From the cell containing the given text, extract its center point as (x, y) coordinate. 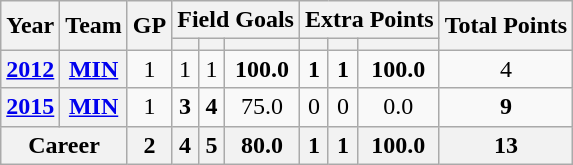
9 (506, 107)
2015 (30, 107)
80.0 (262, 145)
Total Points (506, 26)
Extra Points (369, 20)
5 (211, 145)
2 (149, 145)
75.0 (262, 107)
0.0 (398, 107)
3 (185, 107)
Team (94, 26)
13 (506, 145)
GP (149, 26)
Year (30, 26)
Field Goals (236, 20)
Career (64, 145)
2012 (30, 69)
